Detect which cell encompasses the target text, then output its (X, Y) center coordinate. 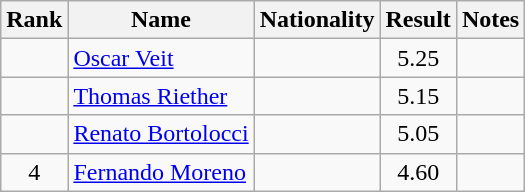
4 (34, 172)
Name (161, 20)
Rank (34, 20)
Result (418, 20)
Thomas Riether (161, 96)
Renato Bortolocci (161, 134)
Nationality (317, 20)
Notes (490, 20)
4.60 (418, 172)
5.25 (418, 58)
Fernando Moreno (161, 172)
5.15 (418, 96)
5.05 (418, 134)
Oscar Veit (161, 58)
